Detect which cell encompasses the target text, then output its (X, Y) center coordinate. 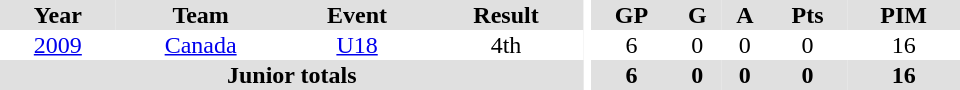
G (698, 15)
Canada (201, 45)
U18 (358, 45)
Junior totals (292, 75)
PIM (904, 15)
Event (358, 15)
A (745, 15)
GP (631, 15)
Team (201, 15)
Result (506, 15)
Year (58, 15)
2009 (58, 45)
4th (506, 45)
Pts (808, 15)
